From the cell containing the given text, extract its center point as (X, Y) coordinate. 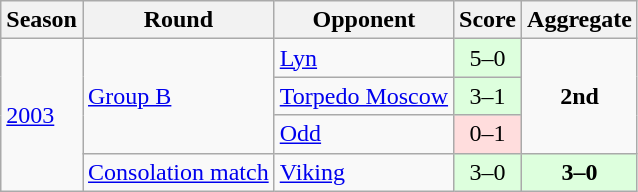
Opponent (364, 20)
Round (178, 20)
3–1 (488, 96)
Group B (178, 96)
5–0 (488, 58)
Odd (364, 134)
2003 (42, 115)
Aggregate (580, 20)
Season (42, 20)
Score (488, 20)
Torpedo Moscow (364, 96)
Viking (364, 172)
Lyn (364, 58)
2nd (580, 96)
0–1 (488, 134)
Consolation match (178, 172)
